Capture the cell that displays the provided text and extract its [X, Y] central coordinate. 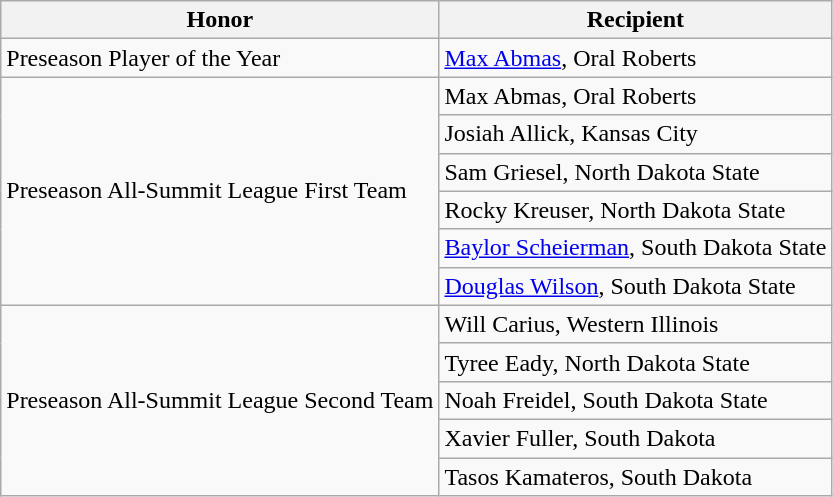
Sam Griesel, North Dakota State [636, 172]
Xavier Fuller, South Dakota [636, 438]
Preseason All-Summit League Second Team [220, 400]
Tyree Eady, North Dakota State [636, 362]
Will Carius, Western Illinois [636, 324]
Josiah Allick, Kansas City [636, 134]
Tasos Kamateros, South Dakota [636, 477]
Douglas Wilson, South Dakota State [636, 286]
Baylor Scheierman, South Dakota State [636, 248]
Honor [220, 20]
Rocky Kreuser, North Dakota State [636, 210]
Recipient [636, 20]
Noah Freidel, South Dakota State [636, 400]
Preseason All-Summit League First Team [220, 191]
Preseason Player of the Year [220, 58]
